Output the (x, y) coordinate of the center of the cell containing the given text.  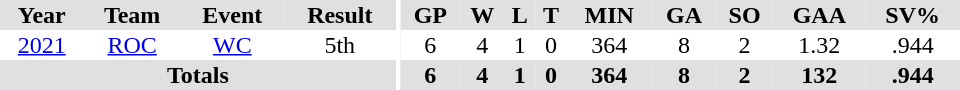
132 (819, 75)
ROC (132, 45)
Totals (198, 75)
W (482, 15)
GAA (819, 15)
GA (684, 15)
5th (340, 45)
Team (132, 15)
L (520, 15)
1.32 (819, 45)
Year (42, 15)
SV% (912, 15)
WC (232, 45)
GP (430, 15)
MIN (609, 15)
Event (232, 15)
Result (340, 15)
SO (744, 15)
2021 (42, 45)
T (550, 15)
